Determine the (X, Y) coordinate at the center of the cell enclosing the given text.  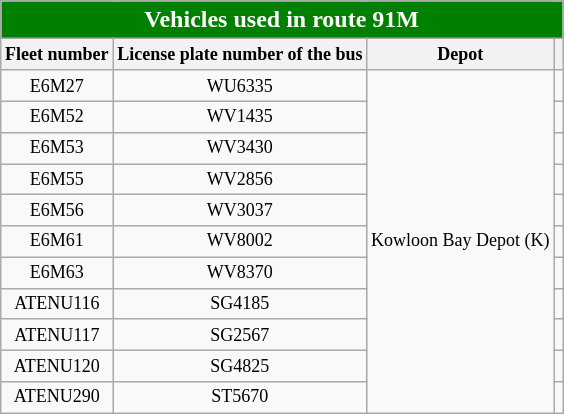
WV1435 (240, 116)
WV3430 (240, 148)
E6M53 (57, 148)
SG2567 (240, 334)
WU6335 (240, 86)
E6M61 (57, 242)
WV3037 (240, 210)
E6M63 (57, 272)
WV8002 (240, 242)
Depot (460, 54)
Kowloon Bay Depot (K) (460, 242)
E6M52 (57, 116)
ATENU116 (57, 304)
Fleet number (57, 54)
WV8370 (240, 272)
ATENU290 (57, 398)
ST5670 (240, 398)
SG4185 (240, 304)
License plate number of the bus (240, 54)
E6M27 (57, 86)
E6M55 (57, 180)
Vehicles used in route 91M (282, 20)
SG4825 (240, 366)
ATENU120 (57, 366)
WV2856 (240, 180)
ATENU117 (57, 334)
E6M56 (57, 210)
